Locate the cell with the specified text and output its (x, y) center coordinate. 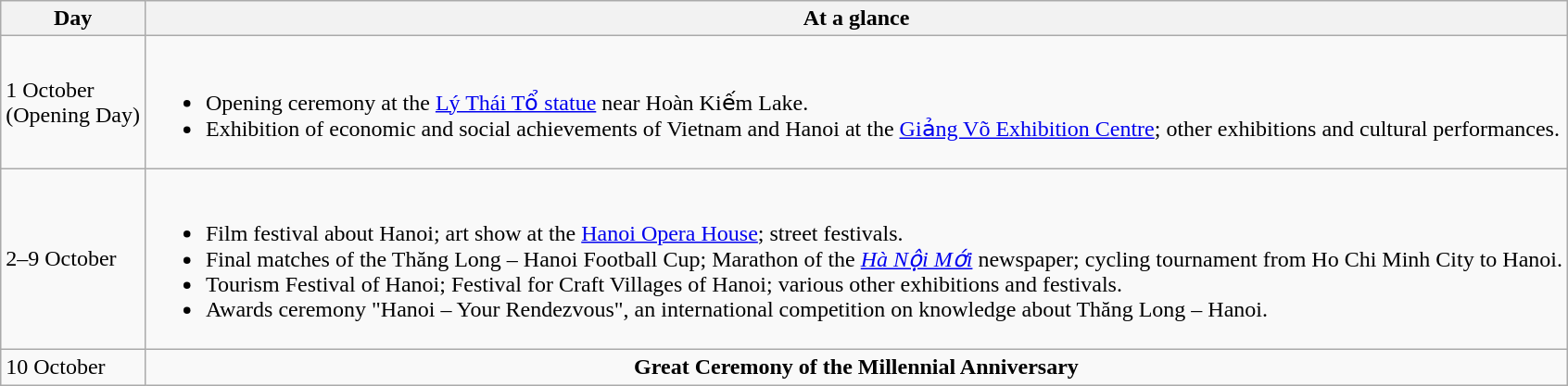
Day (73, 19)
2–9 October (73, 259)
Great Ceremony of the Millennial Anniversary (856, 367)
At a glance (856, 19)
1 October(Opening Day) (73, 102)
10 October (73, 367)
